Return (x, y) of the center of cell containing provided text 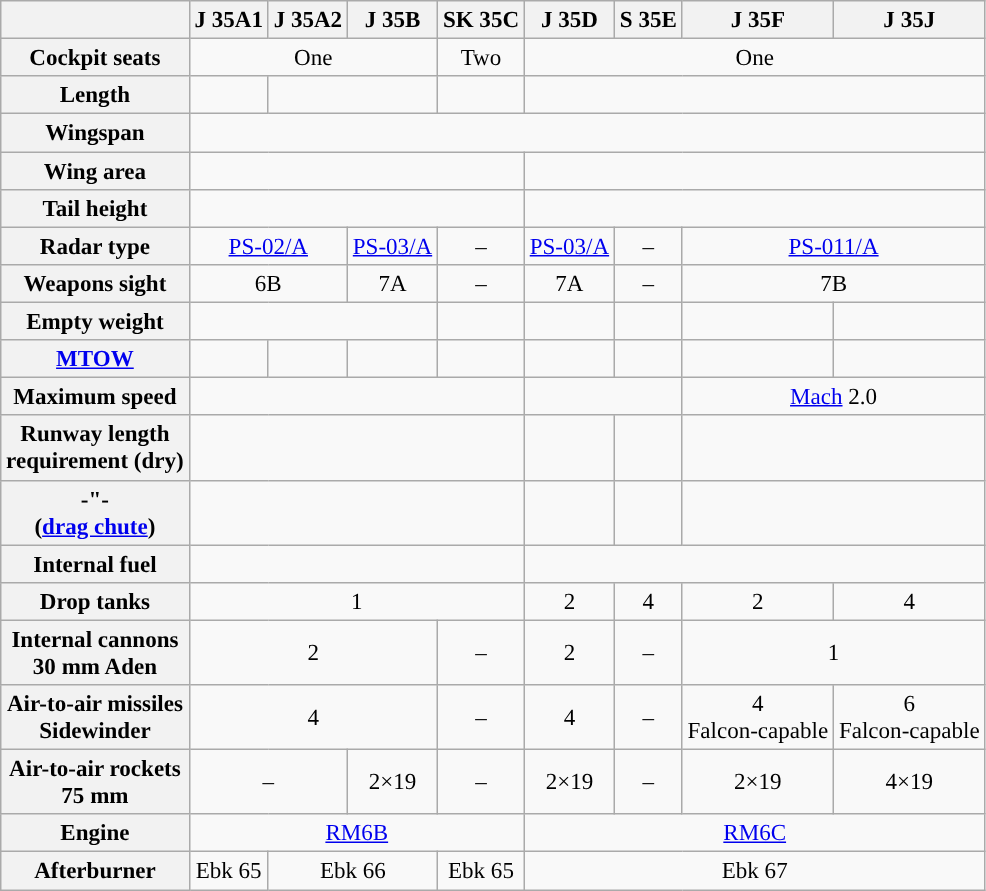
PS-011/A (834, 246)
Air-to-air missilesSidewinder (95, 718)
J 35B (392, 20)
Runway lengthrequirement (dry) (95, 448)
Afterburner (95, 871)
Internal cannons30 mm Aden (95, 652)
7B (834, 284)
PS-02/A (268, 246)
Cockpit seats (95, 58)
Empty weight (95, 322)
4×19 (910, 782)
6Falcon-capable (910, 718)
Radar type (95, 246)
J 35A2 (308, 20)
Mach 2.0 (834, 397)
MTOW (95, 359)
RM6B (356, 833)
Length (95, 95)
Maximum speed (95, 397)
Internal fuel (95, 564)
Wing area (95, 171)
RM6C (754, 833)
S 35E (648, 20)
Air-to-air rockets75 mm (95, 782)
Wingspan (95, 133)
4Falcon-capable (758, 718)
Engine (95, 833)
SK 35C (482, 20)
J 35J (910, 20)
Two (482, 58)
Weapons sight (95, 284)
Ebk 67 (754, 871)
Drop tanks (95, 602)
Ebk 66 (352, 871)
6B (268, 284)
J 35A1 (228, 20)
-"-(drag chute) (95, 512)
J 35F (758, 20)
J 35D (569, 20)
Tail height (95, 209)
